Scan for the cell matching the given text and deliver its [X, Y] coordinate at center. 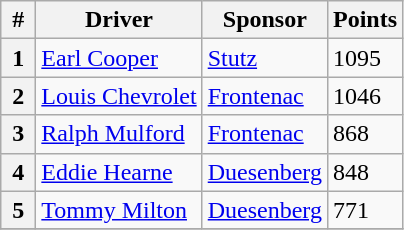
848 [364, 172]
3 [18, 134]
Stutz [264, 58]
Ralph Mulford [119, 134]
# [18, 20]
Points [364, 20]
771 [364, 210]
2 [18, 96]
Earl Cooper [119, 58]
Driver [119, 20]
5 [18, 210]
Louis Chevrolet [119, 96]
1046 [364, 96]
Tommy Milton [119, 210]
Eddie Hearne [119, 172]
4 [18, 172]
868 [364, 134]
Sponsor [264, 20]
1 [18, 58]
1095 [364, 58]
